Find where the given text appears and provide that cell's center as [x, y] coordinate. 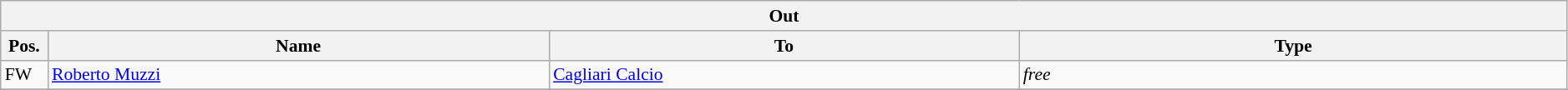
Roberto Muzzi [298, 75]
FW [24, 75]
Type [1293, 46]
Pos. [24, 46]
Out [784, 16]
To [784, 46]
free [1293, 75]
Cagliari Calcio [784, 75]
Name [298, 46]
